Find where the given text appears and provide that cell's center as [X, Y] coordinate. 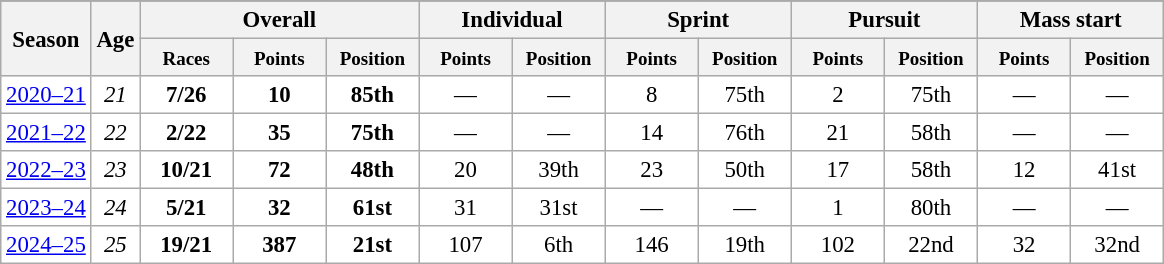
14 [652, 133]
72 [280, 170]
25 [116, 245]
Overall [280, 20]
31st [558, 208]
8 [652, 95]
2021–22 [46, 133]
20 [466, 170]
7/26 [186, 95]
22 [116, 133]
Season [46, 38]
21st [372, 245]
80th [930, 208]
39th [558, 170]
2024–25 [46, 245]
76th [744, 133]
85th [372, 95]
Races [186, 58]
2020–21 [46, 95]
19th [744, 245]
Sprint [698, 20]
35 [280, 133]
10/21 [186, 170]
6th [558, 245]
Individual [512, 20]
50th [744, 170]
102 [838, 245]
146 [652, 245]
32nd [1118, 245]
387 [280, 245]
31 [466, 208]
48th [372, 170]
2023–24 [46, 208]
24 [116, 208]
2 [838, 95]
41st [1118, 170]
19/21 [186, 245]
Mass start [1070, 20]
Pursuit [884, 20]
107 [466, 245]
2022–23 [46, 170]
12 [1024, 170]
2/22 [186, 133]
5/21 [186, 208]
Age [116, 38]
22nd [930, 245]
61st [372, 208]
17 [838, 170]
10 [280, 95]
1 [838, 208]
